Return [x, y] of the center of cell containing provided text 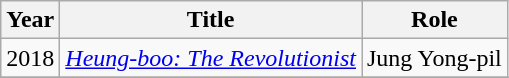
Jung Yong-pil [435, 58]
Heung-boo: The Revolutionist [211, 58]
Title [211, 20]
2018 [30, 58]
Year [30, 20]
Role [435, 20]
